Output the [x, y] coordinate of the center of the cell containing the given text.  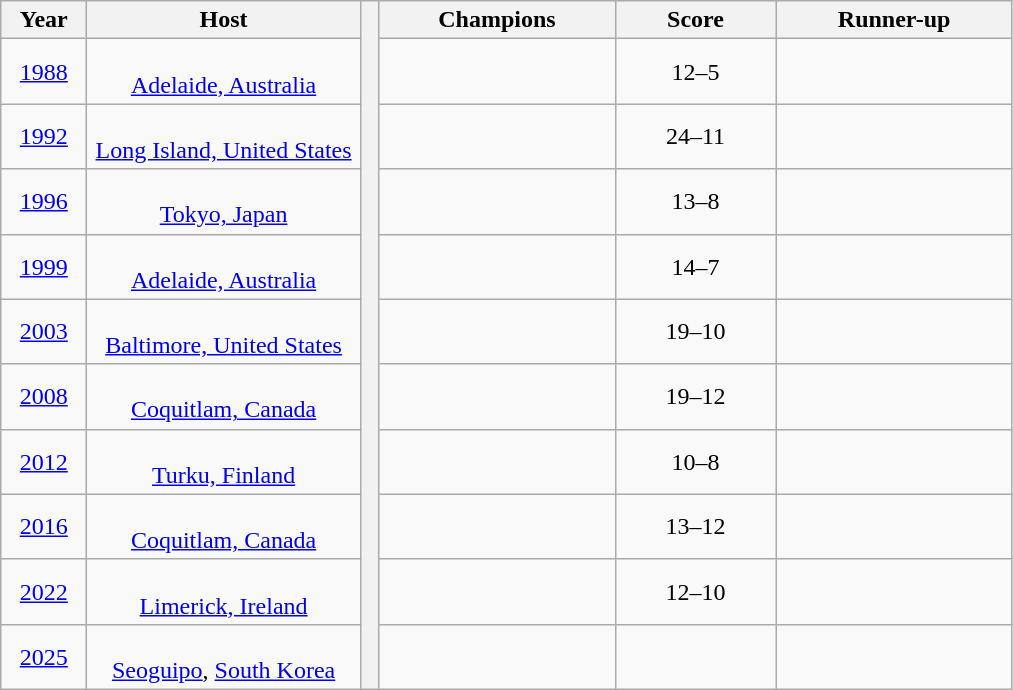
13–12 [696, 526]
Baltimore, United States [224, 332]
Seoguipo, South Korea [224, 656]
2012 [44, 462]
Year [44, 20]
Champions [497, 20]
2008 [44, 396]
14–7 [696, 266]
Host [224, 20]
Runner-up [894, 20]
2016 [44, 526]
Long Island, United States [224, 136]
1992 [44, 136]
19–10 [696, 332]
Tokyo, Japan [224, 202]
1999 [44, 266]
13–8 [696, 202]
24–11 [696, 136]
12–10 [696, 592]
2003 [44, 332]
19–12 [696, 396]
Limerick, Ireland [224, 592]
2025 [44, 656]
Turku, Finland [224, 462]
1988 [44, 72]
Score [696, 20]
1996 [44, 202]
12–5 [696, 72]
2022 [44, 592]
10–8 [696, 462]
